Locate the cell with the specified text and output its (X, Y) center coordinate. 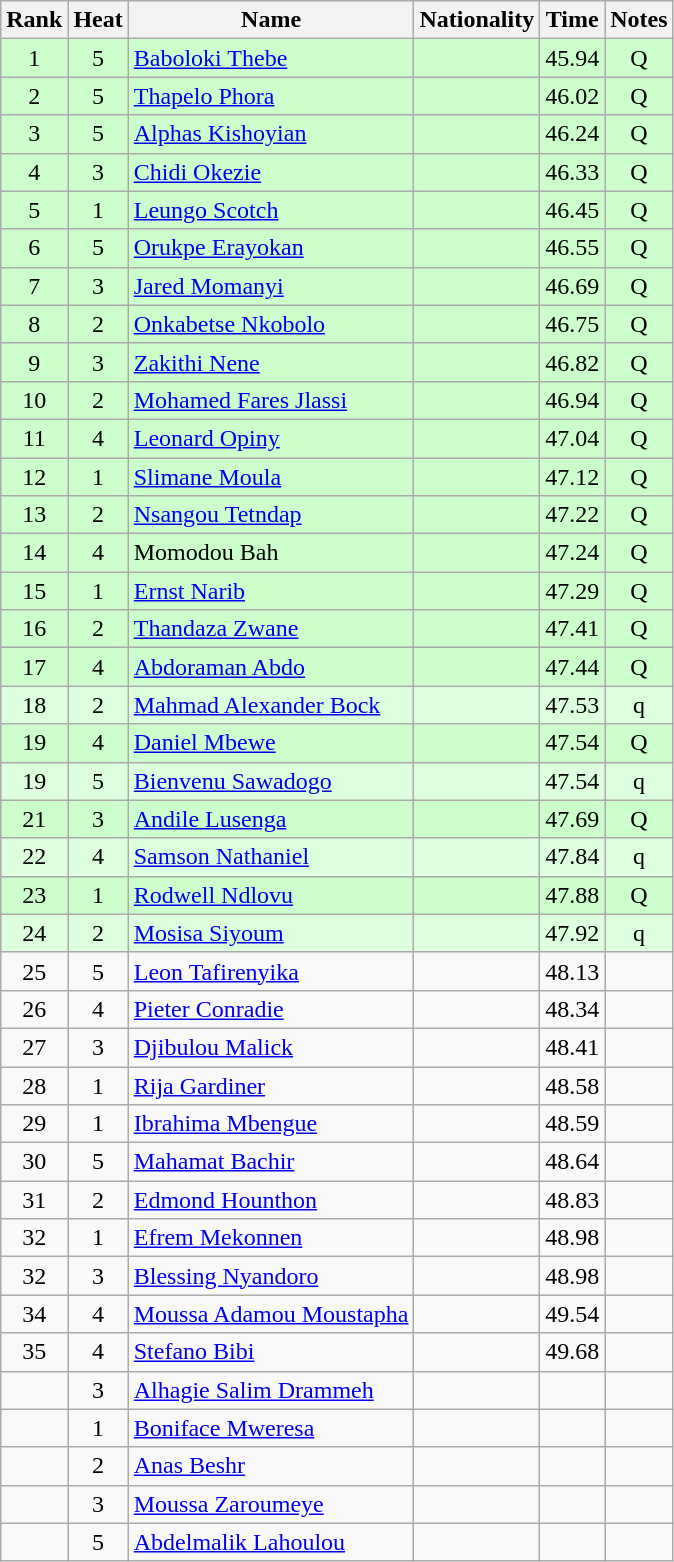
18 (34, 705)
47.92 (572, 933)
Alphas Kishoyian (271, 134)
Mosisa Siyoum (271, 933)
31 (34, 1200)
17 (34, 667)
27 (34, 1047)
47.22 (572, 515)
Andile Lusenga (271, 819)
46.02 (572, 96)
12 (34, 477)
Pieter Conradie (271, 1009)
48.34 (572, 1009)
47.53 (572, 705)
46.24 (572, 134)
22 (34, 857)
Nationality (477, 20)
Efrem Mekonnen (271, 1238)
Leungo Scotch (271, 210)
47.29 (572, 591)
Boniface Mweresa (271, 1428)
Leon Tafirenyika (271, 971)
Orukpe Erayokan (271, 248)
7 (34, 286)
Thapelo Phora (271, 96)
Baboloki Thebe (271, 58)
Name (271, 20)
Mahamat Bachir (271, 1162)
47.84 (572, 857)
Leonard Opiny (271, 438)
49.54 (572, 1314)
Bienvenu Sawadogo (271, 781)
47.12 (572, 477)
35 (34, 1352)
Ernst Narib (271, 591)
Thandaza Zwane (271, 629)
46.69 (572, 286)
48.83 (572, 1200)
48.59 (572, 1124)
46.55 (572, 248)
47.04 (572, 438)
Onkabetse Nkobolo (271, 324)
9 (34, 362)
14 (34, 553)
Mohamed Fares Jlassi (271, 400)
Moussa Zaroumeye (271, 1504)
30 (34, 1162)
8 (34, 324)
46.45 (572, 210)
29 (34, 1124)
46.94 (572, 400)
Blessing Nyandoro (271, 1276)
Time (572, 20)
Nsangou Tetndap (271, 515)
46.75 (572, 324)
Djibulou Malick (271, 1047)
Rodwell Ndlovu (271, 895)
24 (34, 933)
Samson Nathaniel (271, 857)
Slimane Moula (271, 477)
Momodou Bah (271, 553)
47.88 (572, 895)
Daniel Mbewe (271, 743)
48.13 (572, 971)
Moussa Adamou Moustapha (271, 1314)
47.44 (572, 667)
48.41 (572, 1047)
16 (34, 629)
25 (34, 971)
Heat (98, 20)
21 (34, 819)
Zakithi Nene (271, 362)
Abdoraman Abdo (271, 667)
Jared Momanyi (271, 286)
Edmond Hounthon (271, 1200)
11 (34, 438)
48.58 (572, 1085)
26 (34, 1009)
13 (34, 515)
Ibrahima Mbengue (271, 1124)
Notes (639, 20)
Mahmad Alexander Bock (271, 705)
Chidi Okezie (271, 172)
47.24 (572, 553)
Alhagie Salim Drammeh (271, 1390)
49.68 (572, 1352)
47.69 (572, 819)
Rija Gardiner (271, 1085)
6 (34, 248)
Abdelmalik Lahoulou (271, 1542)
28 (34, 1085)
47.41 (572, 629)
Anas Beshr (271, 1466)
15 (34, 591)
45.94 (572, 58)
23 (34, 895)
Stefano Bibi (271, 1352)
10 (34, 400)
Rank (34, 20)
48.64 (572, 1162)
34 (34, 1314)
46.33 (572, 172)
46.82 (572, 362)
